Pinpoint the cell where the given text exists, returning its (X, Y) midpoint coordinate. 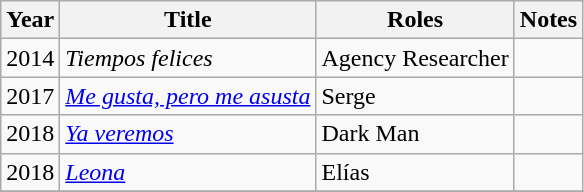
Elías (415, 172)
Roles (415, 20)
Notes (548, 20)
Serge (415, 96)
Agency Researcher (415, 58)
Tiempos felices (188, 58)
2014 (30, 58)
2017 (30, 96)
Year (30, 20)
Me gusta, pero me asusta (188, 96)
Ya veremos (188, 134)
Title (188, 20)
Leona (188, 172)
Dark Man (415, 134)
